For the text-containing cell, return its midpoint in [x, y] coordinate format. 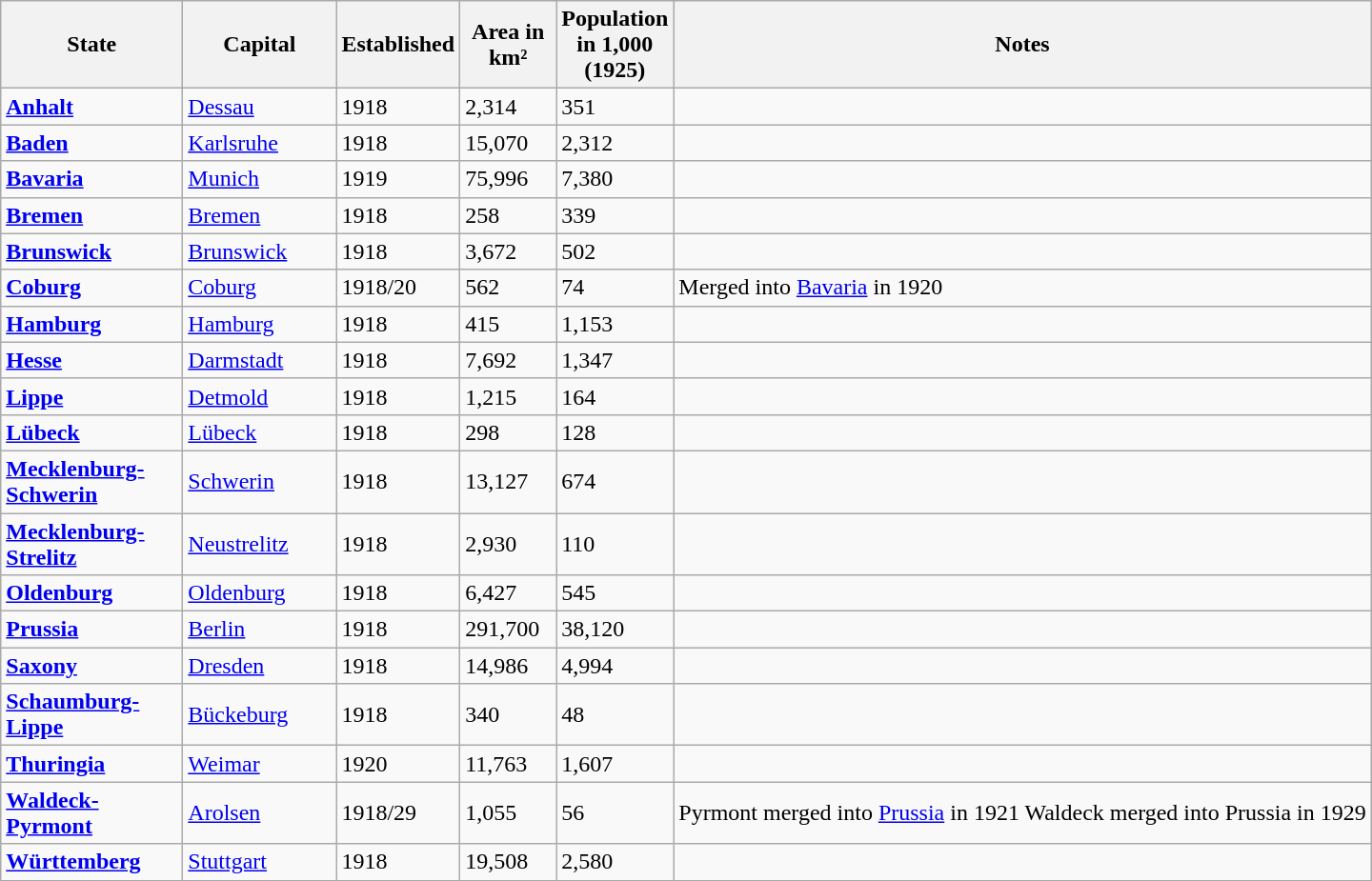
Schwerin [259, 482]
48 [615, 714]
Berlin [259, 630]
Lippe [91, 396]
Prussia [91, 630]
Bückeburg [259, 714]
Baden [91, 143]
Dessau [259, 107]
1918/29 [398, 813]
Munich [259, 179]
Thuringia [91, 764]
7,692 [509, 360]
Merged into Bavaria in 1920 [1022, 288]
1918/20 [398, 288]
Mecklenburg-Schwerin [91, 482]
545 [615, 593]
Bavaria [91, 179]
674 [615, 482]
110 [615, 543]
Pyrmont merged into Prussia in 1921 Waldeck merged into Prussia in 1929 [1022, 813]
38,120 [615, 630]
Dresden [259, 666]
14,986 [509, 666]
7,380 [615, 179]
339 [615, 215]
State [91, 45]
75,996 [509, 179]
Anhalt [91, 107]
1919 [398, 179]
1,215 [509, 396]
164 [615, 396]
Population in 1,000 (1925) [615, 45]
Detmold [259, 396]
Stuttgart [259, 862]
2,580 [615, 862]
Saxony [91, 666]
1,055 [509, 813]
2,312 [615, 143]
4,994 [615, 666]
291,700 [509, 630]
74 [615, 288]
502 [615, 251]
Notes [1022, 45]
2,930 [509, 543]
Darmstadt [259, 360]
Schaumburg-Lippe [91, 714]
298 [509, 432]
15,070 [509, 143]
Hesse [91, 360]
Neustrelitz [259, 543]
415 [509, 324]
56 [615, 813]
340 [509, 714]
Area in km² [509, 45]
3,672 [509, 251]
562 [509, 288]
Karlsruhe [259, 143]
6,427 [509, 593]
1,607 [615, 764]
Württemberg [91, 862]
Arolsen [259, 813]
2,314 [509, 107]
Capital [259, 45]
1,347 [615, 360]
351 [615, 107]
13,127 [509, 482]
128 [615, 432]
258 [509, 215]
Mecklenburg-Strelitz [91, 543]
Weimar [259, 764]
1920 [398, 764]
19,508 [509, 862]
1,153 [615, 324]
Established [398, 45]
11,763 [509, 764]
Waldeck-Pyrmont [91, 813]
